Search for the cell housing the specified text and yield its (x, y) center coordinate. 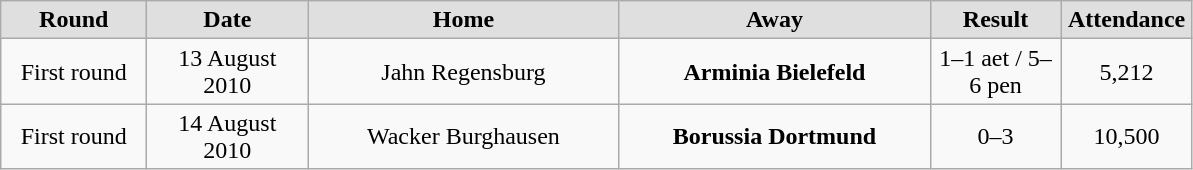
Arminia Bielefeld (774, 72)
Result (996, 20)
Wacker Burghausen (464, 136)
Away (774, 20)
Jahn Regensburg (464, 72)
Attendance (1126, 20)
0–3 (996, 136)
13 August 2010 (228, 72)
14 August 2010 (228, 136)
Date (228, 20)
Round (74, 20)
Borussia Dortmund (774, 136)
Home (464, 20)
1–1 aet / 5–6 pen (996, 72)
5,212 (1126, 72)
10,500 (1126, 136)
